Return the [X, Y] coordinate for the center point of the cell that contains the specified text.  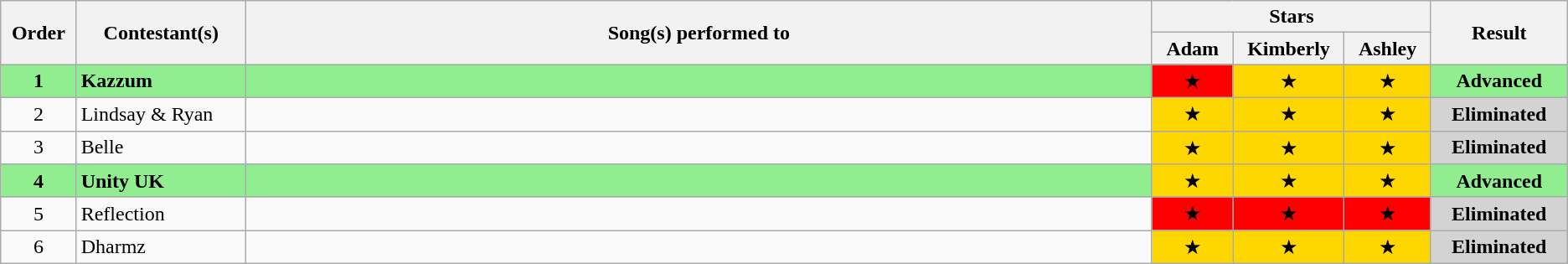
Kimberly [1288, 49]
Result [1499, 33]
Adam [1193, 49]
Unity UK [161, 181]
Song(s) performed to [699, 33]
Lindsay & Ryan [161, 114]
4 [39, 181]
Stars [1292, 17]
6 [39, 247]
Dharmz [161, 247]
5 [39, 214]
Order [39, 33]
Ashley [1387, 49]
Contestant(s) [161, 33]
1 [39, 81]
Reflection [161, 214]
Belle [161, 148]
Kazzum [161, 81]
3 [39, 148]
2 [39, 114]
